Return the [X, Y] coordinate for the center point of the cell that contains the specified text.  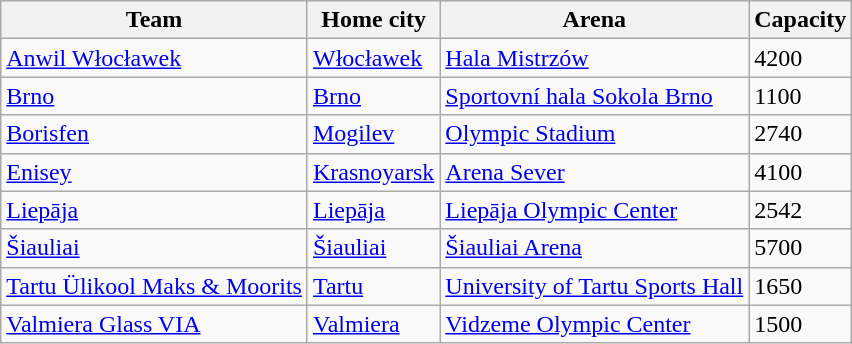
University of Tartu Sports Hall [594, 286]
Arena [594, 20]
Vidzeme Olympic Center [594, 324]
Anwil Włocławek [154, 58]
Valmiera Glass VIA [154, 324]
Włocławek [373, 58]
Arena Sever [594, 172]
Hala Mistrzów [594, 58]
Sportovní hala Sokola Brno [594, 96]
4200 [800, 58]
1650 [800, 286]
Tartu [373, 286]
Team [154, 20]
Capacity [800, 20]
Olympic Stadium [594, 134]
Liepāja Olympic Center [594, 210]
Šiauliai Arena [594, 248]
2542 [800, 210]
4100 [800, 172]
2740 [800, 134]
Krasnoyarsk [373, 172]
1100 [800, 96]
Tartu Ülikool Maks & Moorits [154, 286]
Home city [373, 20]
1500 [800, 324]
Mogilev [373, 134]
5700 [800, 248]
Borisfen [154, 134]
Valmiera [373, 324]
Enisey [154, 172]
